Pinpoint the cell where the given text exists, returning its [X, Y] midpoint coordinate. 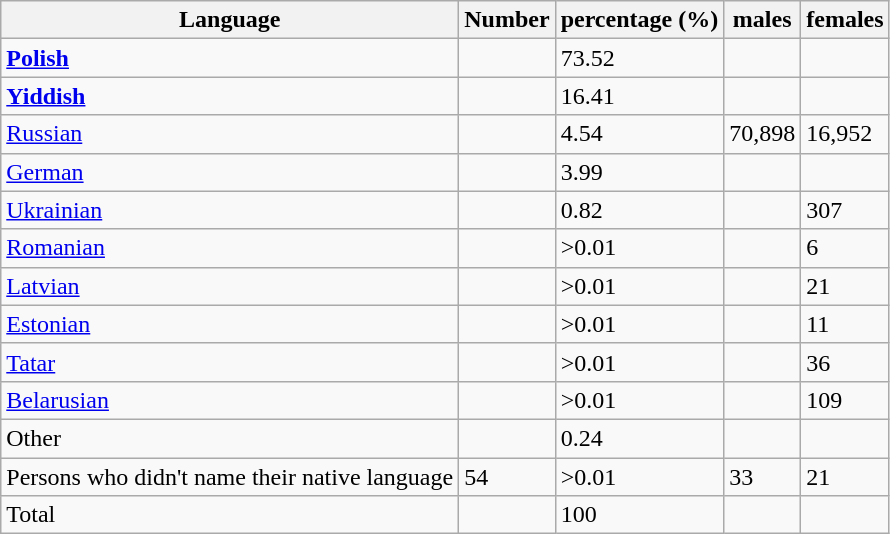
Ukrainian [230, 210]
Total [230, 515]
German [230, 172]
males [762, 20]
Polish [230, 58]
73.52 [640, 58]
4.54 [640, 134]
6 [845, 248]
Romanian [230, 248]
Number [507, 20]
Belarusian [230, 400]
100 [640, 515]
16,952 [845, 134]
11 [845, 324]
70,898 [762, 134]
36 [845, 362]
Yiddish [230, 96]
Russian [230, 134]
percentage (%) [640, 20]
Tatar [230, 362]
Estonian [230, 324]
Language [230, 20]
3.99 [640, 172]
0.82 [640, 210]
16.41 [640, 96]
109 [845, 400]
307 [845, 210]
0.24 [640, 438]
33 [762, 477]
Other [230, 438]
females [845, 20]
Persons who didn't name their native language [230, 477]
54 [507, 477]
Latvian [230, 286]
